Scan for the cell matching the given text and deliver its [X, Y] coordinate at center. 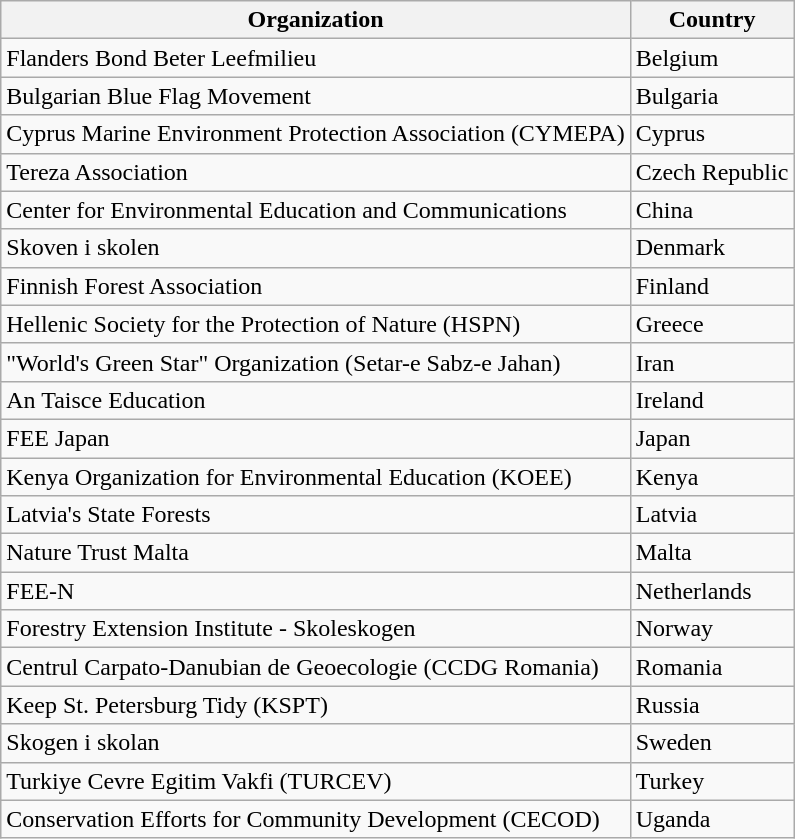
Kenya Organization for Environmental Education (KOEE) [316, 477]
Malta [712, 553]
Skoven i skolen [316, 248]
An Taisce Education [316, 400]
Ireland [712, 400]
Keep St. Petersburg Tidy (KSPT) [316, 705]
Iran [712, 362]
Uganda [712, 819]
Japan [712, 438]
Nature Trust Malta [316, 553]
FEE-N [316, 591]
Denmark [712, 248]
FEE Japan [316, 438]
Hellenic Society for the Protection of Nature (HSPN) [316, 324]
Finnish Forest Association [316, 286]
Turkey [712, 781]
Finland [712, 286]
Romania [712, 667]
Greece [712, 324]
Forestry Extension Institute - Skoleskogen [316, 629]
Cyprus [712, 134]
Belgium [712, 58]
Flanders Bond Beter Leefmilieu [316, 58]
Russia [712, 705]
Skogen i skolan [316, 743]
Kenya [712, 477]
Country [712, 20]
Czech Republic [712, 172]
Bulgarian Blue Flag Movement [316, 96]
Center for Environmental Education and Communications [316, 210]
China [712, 210]
Turkiye Cevre Egitim Vakfi (TURCEV) [316, 781]
Netherlands [712, 591]
Centrul Carpato-Danubian de Geoecologie (CCDG Romania) [316, 667]
Organization [316, 20]
"World's Green Star" Organization (Setar-e Sabz-e Jahan) [316, 362]
Latvia [712, 515]
Tereza Association [316, 172]
Bulgaria [712, 96]
Sweden [712, 743]
Latvia's State Forests [316, 515]
Norway [712, 629]
Cyprus Marine Environment Protection Association (CYMEPA) [316, 134]
Conservation Efforts for Community Development (CECOD) [316, 819]
